Identify which cell holds the provided text, then report its (X, Y) central coordinate. 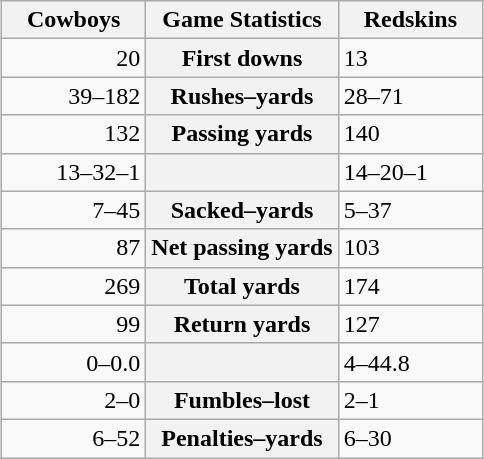
Sacked–yards (242, 210)
14–20–1 (410, 172)
140 (410, 134)
Rushes–yards (242, 96)
99 (73, 324)
Total yards (242, 286)
132 (73, 134)
6–30 (410, 438)
2–0 (73, 400)
4–44.8 (410, 362)
Cowboys (73, 20)
Redskins (410, 20)
7–45 (73, 210)
28–71 (410, 96)
First downs (242, 58)
0–0.0 (73, 362)
87 (73, 248)
Game Statistics (242, 20)
127 (410, 324)
6–52 (73, 438)
Fumbles–lost (242, 400)
Penalties–yards (242, 438)
13–32–1 (73, 172)
20 (73, 58)
Net passing yards (242, 248)
5–37 (410, 210)
Return yards (242, 324)
174 (410, 286)
2–1 (410, 400)
Passing yards (242, 134)
269 (73, 286)
103 (410, 248)
13 (410, 58)
39–182 (73, 96)
